Return [x, y] of the center of cell containing provided text 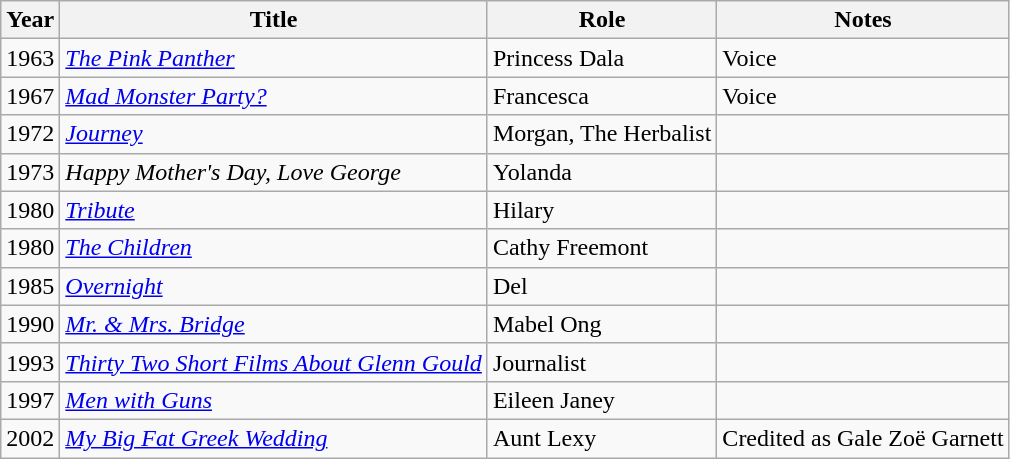
1997 [30, 400]
1993 [30, 362]
Mr. & Mrs. Bridge [274, 324]
Hilary [602, 210]
Mabel Ong [602, 324]
Title [274, 20]
Del [602, 286]
Role [602, 20]
Overnight [274, 286]
Journalist [602, 362]
Cathy Freemont [602, 248]
Men with Guns [274, 400]
Princess Dala [602, 58]
1963 [30, 58]
1973 [30, 172]
Thirty Two Short Films About Glenn Gould [274, 362]
1990 [30, 324]
Francesca [602, 96]
My Big Fat Greek Wedding [274, 438]
Year [30, 20]
Eileen Janey [602, 400]
The Pink Panther [274, 58]
Notes [863, 20]
Credited as Gale Zoë Garnett [863, 438]
Tribute [274, 210]
The Children [274, 248]
Journey [274, 134]
Mad Monster Party? [274, 96]
1985 [30, 286]
1967 [30, 96]
Happy Mother's Day, Love George [274, 172]
Yolanda [602, 172]
Morgan, The Herbalist [602, 134]
1972 [30, 134]
Aunt Lexy [602, 438]
2002 [30, 438]
